Detect which cell encompasses the target text, then output its [x, y] center coordinate. 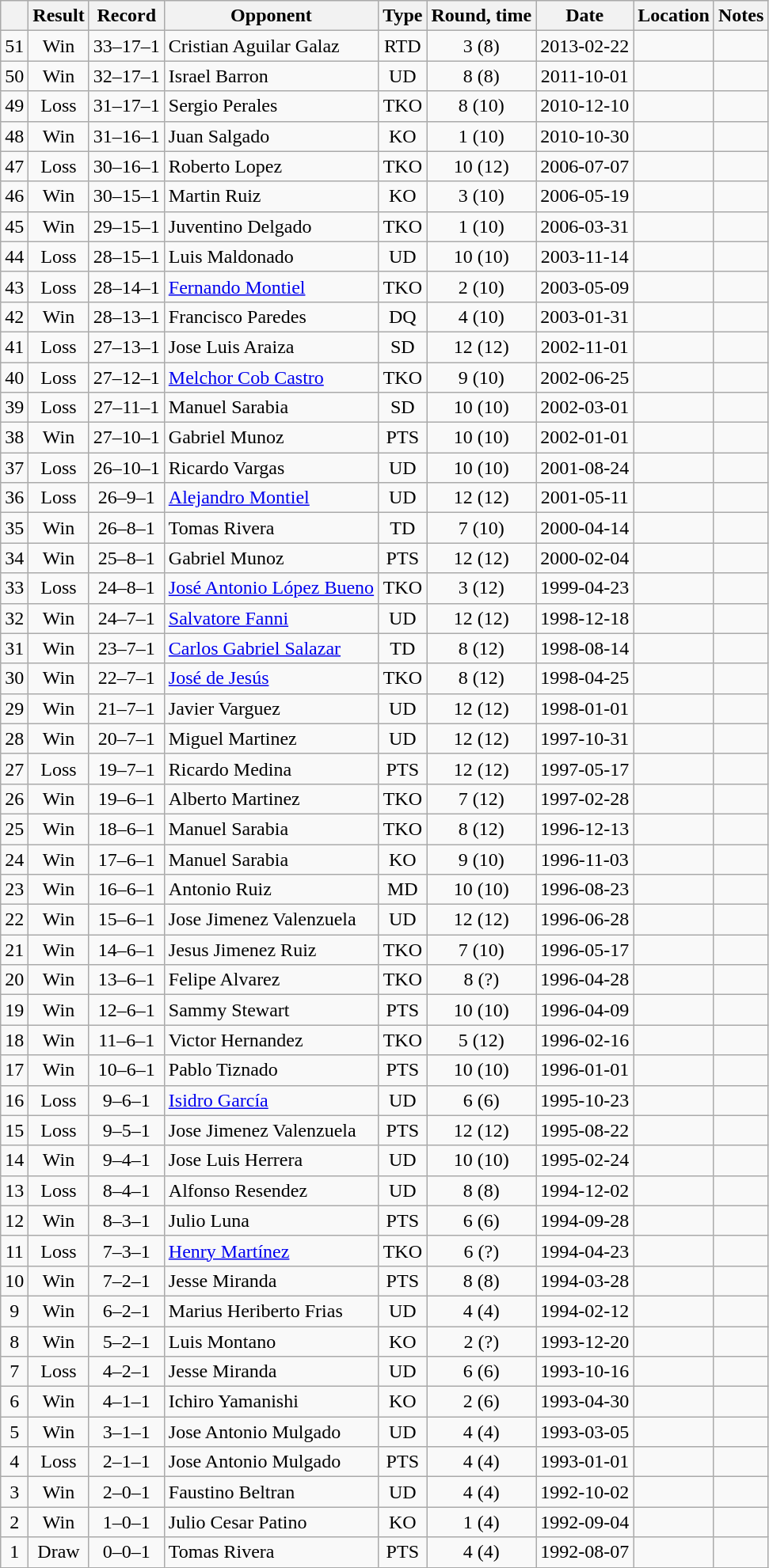
44 [14, 256]
1993-04-30 [584, 1402]
1996-11-03 [584, 859]
Carlos Gabriel Salazar [271, 648]
21–7–1 [127, 708]
2003-01-31 [584, 317]
19–6–1 [127, 799]
17 [14, 1070]
2001-08-24 [584, 468]
2000-04-14 [584, 528]
1996-02-16 [584, 1040]
Ricardo Medina [271, 769]
16 [14, 1100]
45 [14, 226]
1994-09-28 [584, 1221]
2002-03-01 [584, 408]
2–1–1 [127, 1462]
Marius Heriberto Frias [271, 1311]
2006-07-07 [584, 166]
6–2–1 [127, 1311]
11 [14, 1251]
Jesus Jimenez Ruiz [271, 950]
1996-12-13 [584, 829]
Round, time [482, 16]
37 [14, 468]
7 (12) [482, 799]
36 [14, 498]
2002-01-01 [584, 438]
MD [402, 890]
20 [14, 980]
11–6–1 [127, 1040]
33–17–1 [127, 46]
15 [14, 1130]
26–8–1 [127, 528]
2001-05-11 [584, 498]
2002-06-25 [584, 378]
25 [14, 829]
1999-04-23 [584, 588]
1995-02-24 [584, 1160]
2 (10) [482, 287]
35 [14, 528]
13 [14, 1190]
Pablo Tiznado [271, 1070]
1996-01-01 [584, 1070]
9–6–1 [127, 1100]
26–9–1 [127, 498]
19–7–1 [127, 769]
15–6–1 [127, 920]
Henry Martínez [271, 1251]
1995-10-23 [584, 1100]
2011-10-01 [584, 76]
14–6–1 [127, 950]
3 (10) [482, 196]
51 [14, 46]
1993-01-01 [584, 1462]
13–6–1 [127, 980]
Luis Montano [271, 1342]
1993-12-20 [584, 1342]
2 [14, 1522]
3–1–1 [127, 1432]
33 [14, 588]
28–15–1 [127, 256]
1996-04-09 [584, 1010]
Martin Ruiz [271, 196]
28–14–1 [127, 287]
30–16–1 [127, 166]
8 (10) [482, 106]
Draw [59, 1552]
2003-11-14 [584, 256]
9–4–1 [127, 1160]
6 (?) [482, 1251]
Jose Luis Herrera [271, 1160]
31–17–1 [127, 106]
José Antonio López Bueno [271, 588]
39 [14, 408]
30–15–1 [127, 196]
2006-05-19 [584, 196]
8 [14, 1342]
Javier Varguez [271, 708]
22 [14, 920]
Fernando Montiel [271, 287]
40 [14, 378]
Luis Maldonado [271, 256]
2 (6) [482, 1402]
31–16–1 [127, 136]
RTD [402, 46]
21 [14, 950]
29–15–1 [127, 226]
7–3–1 [127, 1251]
2010-12-10 [584, 106]
38 [14, 438]
16–6–1 [127, 890]
31 [14, 648]
Alberto Martinez [271, 799]
1992-08-07 [584, 1552]
27–13–1 [127, 347]
41 [14, 347]
Record [127, 16]
24–8–1 [127, 588]
Israel Barron [271, 76]
2 (?) [482, 1342]
Ichiro Yamanishi [271, 1402]
1994-03-28 [584, 1281]
3 [14, 1492]
29 [14, 708]
1994-12-02 [584, 1190]
46 [14, 196]
1995-08-22 [584, 1130]
9 [14, 1311]
22–7–1 [127, 678]
DQ [402, 317]
14 [14, 1160]
5 [14, 1432]
Salvatore Fanni [271, 618]
30 [14, 678]
Julio Cesar Patino [271, 1522]
9–5–1 [127, 1130]
Victor Hernandez [271, 1040]
47 [14, 166]
18–6–1 [127, 829]
Roberto Lopez [271, 166]
Alfonso Resendez [271, 1190]
43 [14, 287]
27–12–1 [127, 378]
4–2–1 [127, 1372]
1997-05-17 [584, 769]
2010-10-30 [584, 136]
1996-08-23 [584, 890]
Juventino Delgado [271, 226]
1993-03-05 [584, 1432]
Notes [740, 16]
1998-04-25 [584, 678]
5 (12) [482, 1040]
7–2–1 [127, 1281]
20–7–1 [127, 738]
32 [14, 618]
7 [14, 1372]
2–0–1 [127, 1492]
25–8–1 [127, 558]
1–0–1 [127, 1522]
Ricardo Vargas [271, 468]
12–6–1 [127, 1010]
2003-05-09 [584, 287]
1994-02-12 [584, 1311]
27 [14, 769]
Date [584, 16]
1998-08-14 [584, 648]
24–7–1 [127, 618]
1998-01-01 [584, 708]
32–17–1 [127, 76]
19 [14, 1010]
1993-10-16 [584, 1372]
26–10–1 [127, 468]
27–10–1 [127, 438]
1994-04-23 [584, 1251]
10 (12) [482, 166]
Melchor Cob Castro [271, 378]
27–11–1 [127, 408]
8 (?) [482, 980]
24 [14, 859]
José de Jesús [271, 678]
49 [14, 106]
Isidro García [271, 1100]
Opponent [271, 16]
1992-10-02 [584, 1492]
3 (8) [482, 46]
Felipe Alvarez [271, 980]
Alejandro Montiel [271, 498]
Result [59, 16]
23 [14, 890]
28–13–1 [127, 317]
Julio Luna [271, 1221]
Juan Salgado [271, 136]
Francisco Paredes [271, 317]
8–4–1 [127, 1190]
Location [674, 16]
Jose Luis Araiza [271, 347]
1 [14, 1552]
1998-12-18 [584, 618]
1997-02-28 [584, 799]
10–6–1 [127, 1070]
5–2–1 [127, 1342]
42 [14, 317]
1996-06-28 [584, 920]
1992-09-04 [584, 1522]
Sergio Perales [271, 106]
Type [402, 16]
4 [14, 1462]
Miguel Martinez [271, 738]
1996-05-17 [584, 950]
4–1–1 [127, 1402]
2006-03-31 [584, 226]
12 [14, 1221]
6 [14, 1402]
18 [14, 1040]
Antonio Ruiz [271, 890]
1997-10-31 [584, 738]
2013-02-22 [584, 46]
Sammy Stewart [271, 1010]
1996-04-28 [584, 980]
2002-11-01 [584, 347]
Faustino Beltran [271, 1492]
3 (12) [482, 588]
26 [14, 799]
0–0–1 [127, 1552]
10 [14, 1281]
34 [14, 558]
Cristian Aguilar Galaz [271, 46]
48 [14, 136]
28 [14, 738]
17–6–1 [127, 859]
8–3–1 [127, 1221]
2000-02-04 [584, 558]
50 [14, 76]
4 (10) [482, 317]
1 (4) [482, 1522]
23–7–1 [127, 648]
